Scan for the cell matching the given text and deliver its (X, Y) coordinate at center. 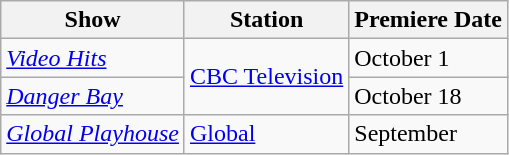
CBC Television (266, 77)
Danger Bay (93, 96)
September (428, 134)
Global (266, 134)
Station (266, 20)
Premiere Date (428, 20)
Show (93, 20)
October 1 (428, 58)
October 18 (428, 96)
Video Hits (93, 58)
Global Playhouse (93, 134)
